Identify which cell holds the provided text, then report its [x, y] central coordinate. 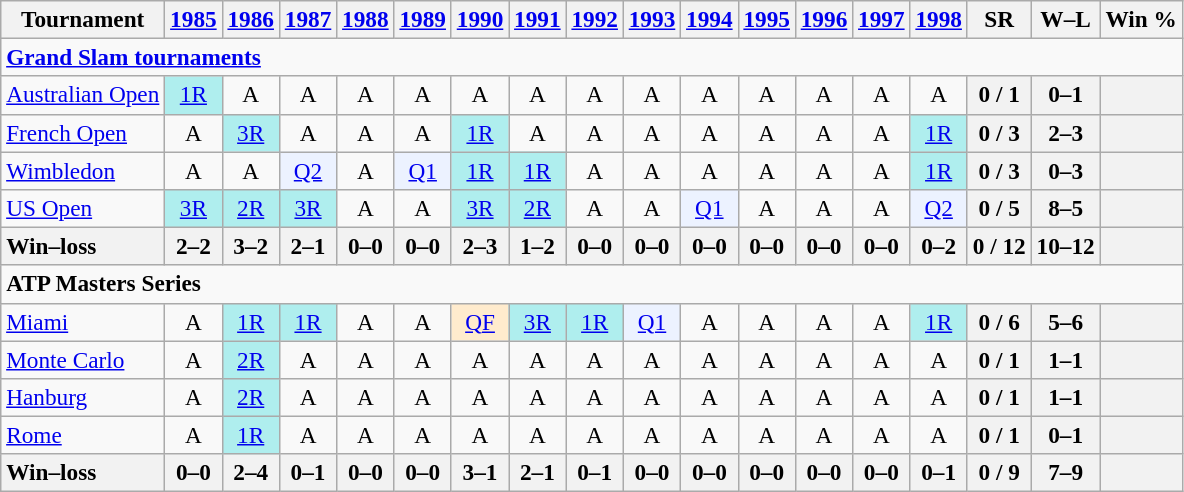
1996 [824, 19]
1990 [480, 19]
2–4 [250, 473]
French Open [83, 133]
1988 [366, 19]
1995 [766, 19]
Australian Open [83, 95]
1993 [652, 19]
1997 [882, 19]
7–9 [1066, 473]
SR [999, 19]
0 / 12 [999, 246]
1987 [308, 19]
0–2 [938, 246]
0 / 6 [999, 322]
Wimbledon [83, 170]
US Open [83, 208]
QF [480, 322]
2–2 [194, 246]
ATP Masters Series [592, 284]
1986 [250, 19]
1991 [538, 19]
W–L [1066, 19]
3–1 [480, 473]
Grand Slam tournaments [592, 57]
1985 [194, 19]
1998 [938, 19]
3–2 [250, 246]
Hanburg [83, 397]
0–3 [1066, 170]
Win % [1141, 19]
5–6 [1066, 322]
Tournament [83, 19]
1992 [594, 19]
0 / 9 [999, 473]
8–5 [1066, 208]
1–2 [538, 246]
1994 [710, 19]
1989 [422, 19]
Rome [83, 435]
0 / 5 [999, 208]
10–12 [1066, 246]
Miami [83, 322]
Monte Carlo [83, 359]
